Determine the (x, y) coordinate at the center of the cell enclosing the given text.  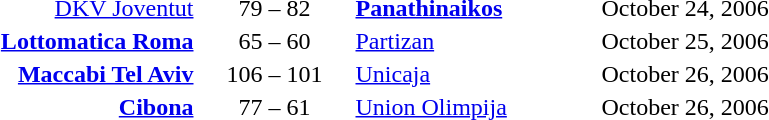
Partizan (476, 41)
Unicaja (476, 74)
106 – 101 (274, 74)
65 – 60 (274, 41)
